Search for the cell housing the specified text and yield its (X, Y) center coordinate. 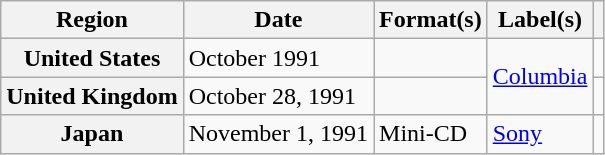
Date (278, 20)
Label(s) (540, 20)
Sony (540, 134)
Japan (92, 134)
Mini-CD (431, 134)
October 1991 (278, 58)
United States (92, 58)
October 28, 1991 (278, 96)
November 1, 1991 (278, 134)
Region (92, 20)
Format(s) (431, 20)
Columbia (540, 77)
United Kingdom (92, 96)
